Return (X, Y) of the center of cell containing provided text 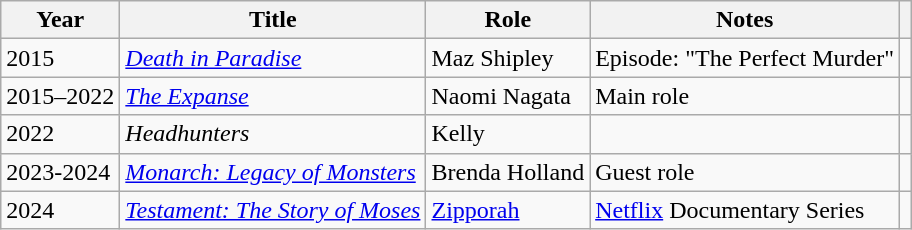
The Expanse (273, 96)
Notes (745, 20)
Guest role (745, 172)
Title (273, 20)
2024 (60, 210)
Episode: "The Perfect Murder" (745, 58)
Role (508, 20)
2015–2022 (60, 96)
Headhunters (273, 134)
2023-2024 (60, 172)
Testament: The Story of Moses (273, 210)
Death in Paradise (273, 58)
Zipporah (508, 210)
Kelly (508, 134)
Monarch: Legacy of Monsters (273, 172)
Year (60, 20)
2015 (60, 58)
Naomi Nagata (508, 96)
Brenda Holland (508, 172)
Main role (745, 96)
Netflix Documentary Series (745, 210)
Maz Shipley (508, 58)
2022 (60, 134)
